Find where the given text appears and provide that cell's center as (X, Y) coordinate. 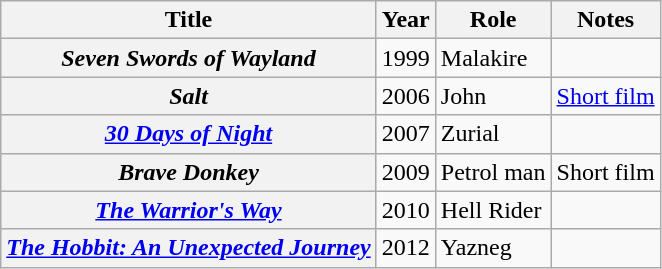
Salt (188, 96)
Hell Rider (493, 210)
30 Days of Night (188, 134)
2009 (406, 172)
Petrol man (493, 172)
Seven Swords of Wayland (188, 58)
Role (493, 20)
The Hobbit: An Unexpected Journey (188, 248)
Notes (606, 20)
Year (406, 20)
Title (188, 20)
Brave Donkey (188, 172)
2007 (406, 134)
2006 (406, 96)
2010 (406, 210)
1999 (406, 58)
Yazneg (493, 248)
Malakire (493, 58)
The Warrior's Way (188, 210)
2012 (406, 248)
Zurial (493, 134)
John (493, 96)
